Output the [X, Y] coordinate of the center of the cell containing the given text.  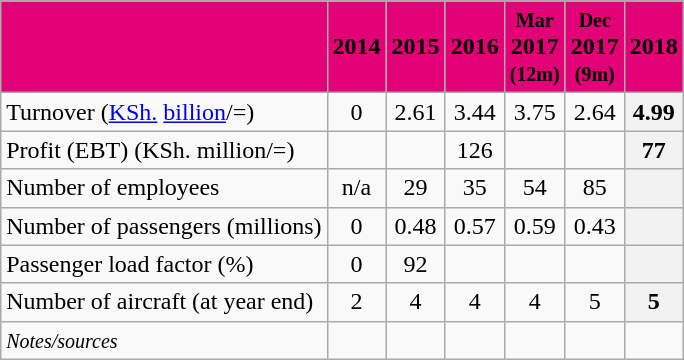
2018 [654, 47]
2015 [416, 47]
n/a [356, 188]
29 [416, 188]
Number of aircraft (at year end) [164, 302]
Dec 2017(9m) [594, 47]
0.59 [534, 226]
92 [416, 264]
2 [356, 302]
Mar 2017(12m) [534, 47]
2.64 [594, 112]
0.48 [416, 226]
3.75 [534, 112]
2016 [474, 47]
Notes/sources [164, 340]
126 [474, 150]
0.43 [594, 226]
Number of employees [164, 188]
Turnover (KSh. billion/=) [164, 112]
2014 [356, 47]
Number of passengers (millions) [164, 226]
Passenger load factor (%) [164, 264]
0.57 [474, 226]
4.99 [654, 112]
2.61 [416, 112]
3.44 [474, 112]
85 [594, 188]
Profit (EBT) (KSh. million/=) [164, 150]
35 [474, 188]
77 [654, 150]
54 [534, 188]
